For the text-containing cell, return its midpoint in [x, y] coordinate format. 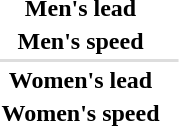
Men's speed [80, 41]
Women's lead [80, 80]
